Return the (X, Y) coordinate for the center point of the cell that contains the specified text.  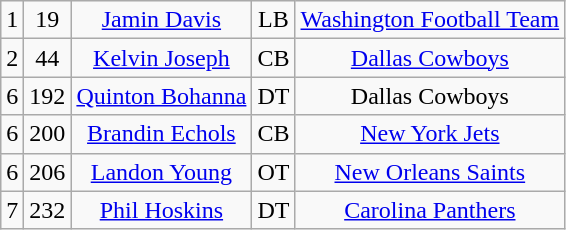
OT (274, 172)
200 (48, 134)
7 (12, 210)
LB (274, 20)
New York Jets (430, 134)
Jamin Davis (162, 20)
Quinton Bohanna (162, 96)
Landon Young (162, 172)
Kelvin Joseph (162, 58)
Carolina Panthers (430, 210)
44 (48, 58)
Brandin Echols (162, 134)
1 (12, 20)
19 (48, 20)
Washington Football Team (430, 20)
Phil Hoskins (162, 210)
206 (48, 172)
192 (48, 96)
New Orleans Saints (430, 172)
232 (48, 210)
2 (12, 58)
